Extract the [X, Y] coordinate from the center of the cell holding the provided text.  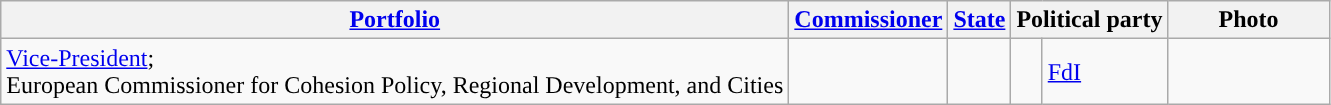
Political party [1090, 20]
Commissioner [868, 20]
FdI [1105, 72]
State [980, 20]
Portfolio [395, 20]
Photo [1248, 20]
Vice-President;European Commissioner for Cohesion Policy, Regional Development, and Cities [395, 72]
